Find where the given text appears and provide that cell's center as (x, y) coordinate. 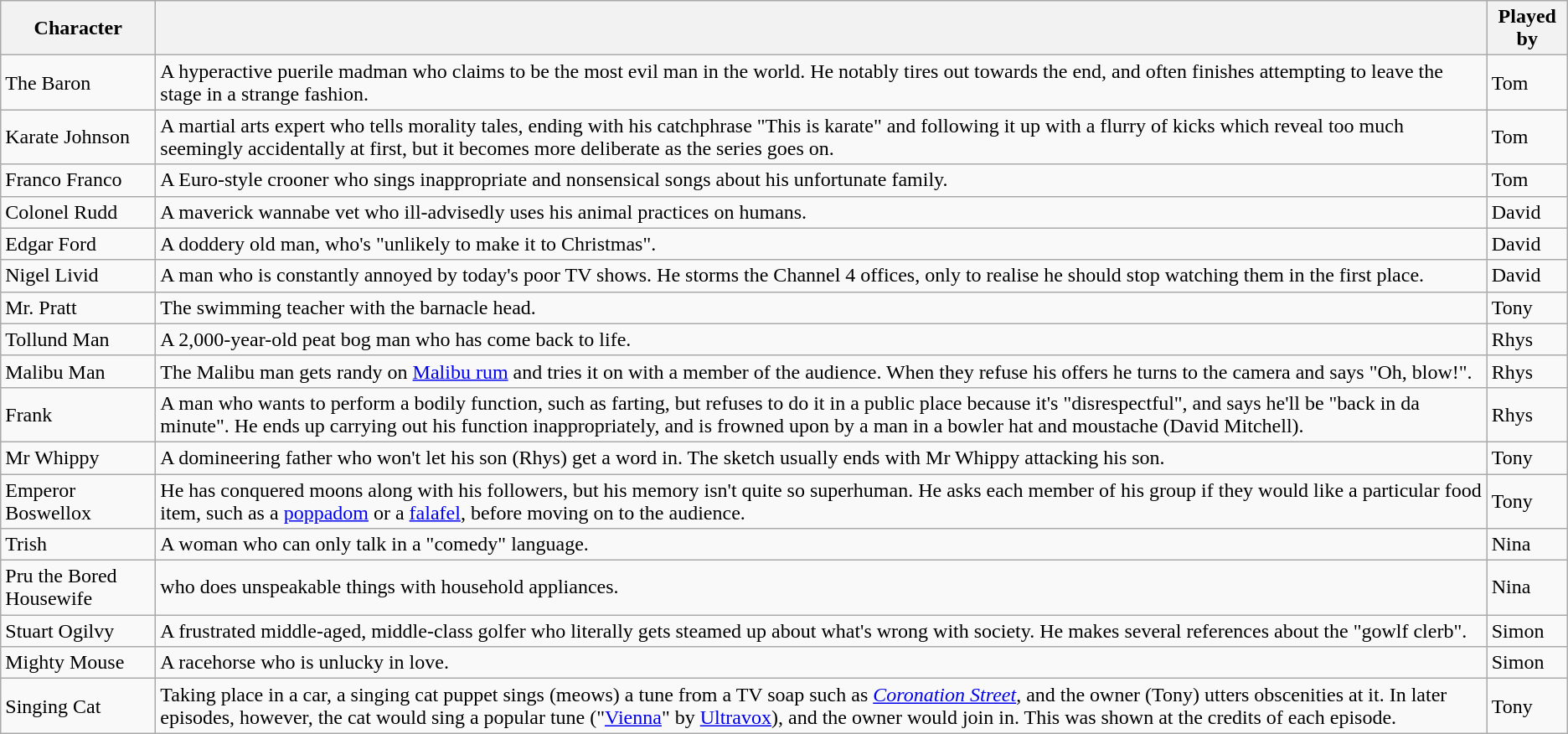
Stuart Ogilvy (79, 631)
Mr. Pratt (79, 308)
Karate Johnson (79, 137)
Malibu Man (79, 371)
The Baron (79, 82)
A woman who can only talk in a "comedy" language. (821, 545)
A maverick wannabe vet who ill-advisedly uses his animal practices on humans. (821, 212)
Mighty Mouse (79, 663)
A Euro-style crooner who sings inappropriate and nonsensical songs about his unfortunate family. (821, 180)
Character (79, 28)
A domineering father who won't let his son (Rhys) get a word in. The sketch usually ends with Mr Whippy attacking his son. (821, 457)
Franco Franco (79, 180)
Colonel Rudd (79, 212)
A doddery old man, who's "unlikely to make it to Christmas". (821, 244)
A racehorse who is unlucky in love. (821, 663)
Emperor Boswellox (79, 501)
Singing Cat (79, 706)
Tollund Man (79, 339)
Frank (79, 414)
Trish (79, 545)
who does unspeakable things with household appliances. (821, 588)
Edgar Ford (79, 244)
A 2,000-year-old peat bog man who has come back to life. (821, 339)
The swimming teacher with the barnacle head. (821, 308)
Pru the Bored Housewife (79, 588)
Nigel Livid (79, 276)
Mr Whippy (79, 457)
Played by (1527, 28)
